Pinpoint the cell where the given text exists, returning its (X, Y) midpoint coordinate. 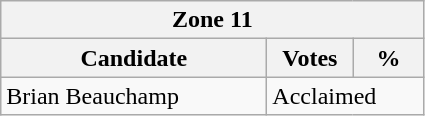
Acclaimed (346, 96)
Brian Beauchamp (134, 96)
Candidate (134, 58)
Votes (310, 58)
% (388, 58)
Zone 11 (212, 20)
